Search for the cell housing the specified text and yield its (x, y) center coordinate. 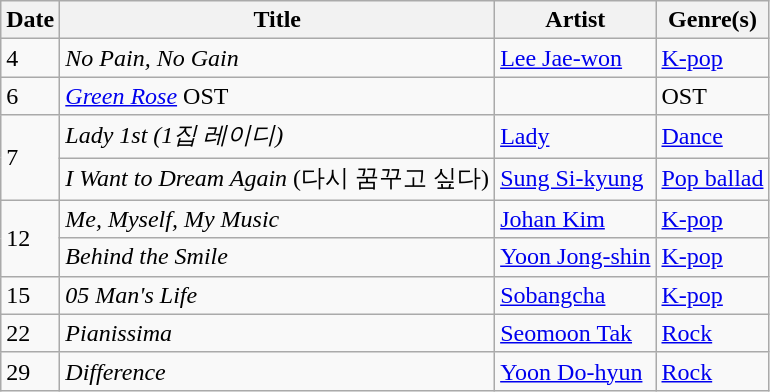
Pianissima (278, 333)
Sobangcha (576, 295)
Me, Myself, My Music (278, 219)
Yoon Do-hyun (576, 371)
22 (30, 333)
Title (278, 20)
Difference (278, 371)
Green Rose OST (278, 96)
Lee Jae-won (576, 58)
I Want to Dream Again (다시 꿈꾸고 싶다) (278, 180)
12 (30, 238)
Yoon Jong-shin (576, 257)
4 (30, 58)
05 Man's Life (278, 295)
Genre(s) (712, 20)
Johan Kim (576, 219)
Behind the Smile (278, 257)
Seomoon Tak (576, 333)
29 (30, 371)
Lady 1st (1집 레이디) (278, 136)
15 (30, 295)
No Pain, No Gain (278, 58)
Lady (576, 136)
Date (30, 20)
6 (30, 96)
OST (712, 96)
Pop ballad (712, 180)
Artist (576, 20)
Dance (712, 136)
7 (30, 158)
Sung Si-kyung (576, 180)
